Return [X, Y] of the center of cell containing provided text 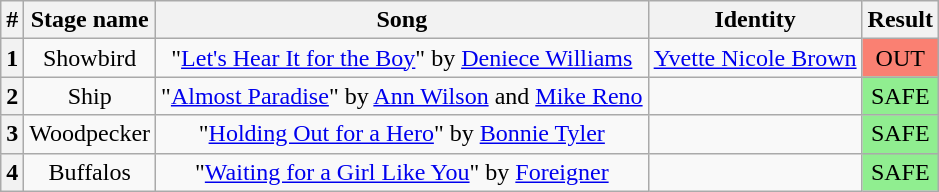
"Waiting for a Girl Like You" by Foreigner [402, 172]
"Almost Paradise" by Ann Wilson and Mike Reno [402, 96]
3 [12, 134]
Woodpecker [90, 134]
"Holding Out for a Hero" by Bonnie Tyler [402, 134]
4 [12, 172]
Identity [755, 20]
Song [402, 20]
Yvette Nicole Brown [755, 58]
Ship [90, 96]
1 [12, 58]
# [12, 20]
Result [900, 20]
Showbird [90, 58]
2 [12, 96]
Buffalos [90, 172]
OUT [900, 58]
Stage name [90, 20]
"Let's Hear It for the Boy" by Deniece Williams [402, 58]
